For the text-containing cell, return its midpoint in [X, Y] coordinate format. 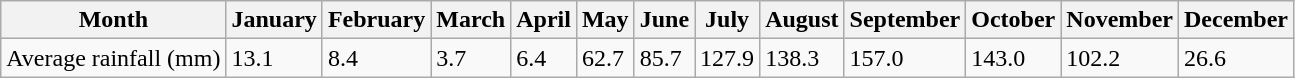
November [1120, 20]
102.2 [1120, 58]
62.7 [605, 58]
Average rainfall (mm) [114, 58]
138.3 [802, 58]
September [905, 20]
March [471, 20]
6.4 [544, 58]
July [728, 20]
December [1236, 20]
October [1014, 20]
May [605, 20]
127.9 [728, 58]
26.6 [1236, 58]
143.0 [1014, 58]
3.7 [471, 58]
January [274, 20]
85.7 [664, 58]
8.4 [376, 58]
Month [114, 20]
April [544, 20]
June [664, 20]
13.1 [274, 58]
August [802, 20]
February [376, 20]
157.0 [905, 58]
